Locate the cell with the specified text and output its [x, y] center coordinate. 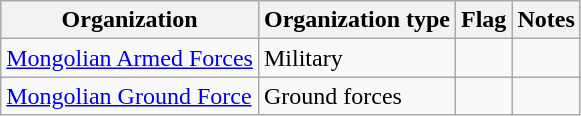
Organization [130, 20]
Military [356, 58]
Notes [546, 20]
Flag [484, 20]
Organization type [356, 20]
Mongolian Ground Force [130, 96]
Ground forces [356, 96]
Mongolian Armed Forces [130, 58]
